Capture the cell that displays the provided text and extract its (x, y) central coordinate. 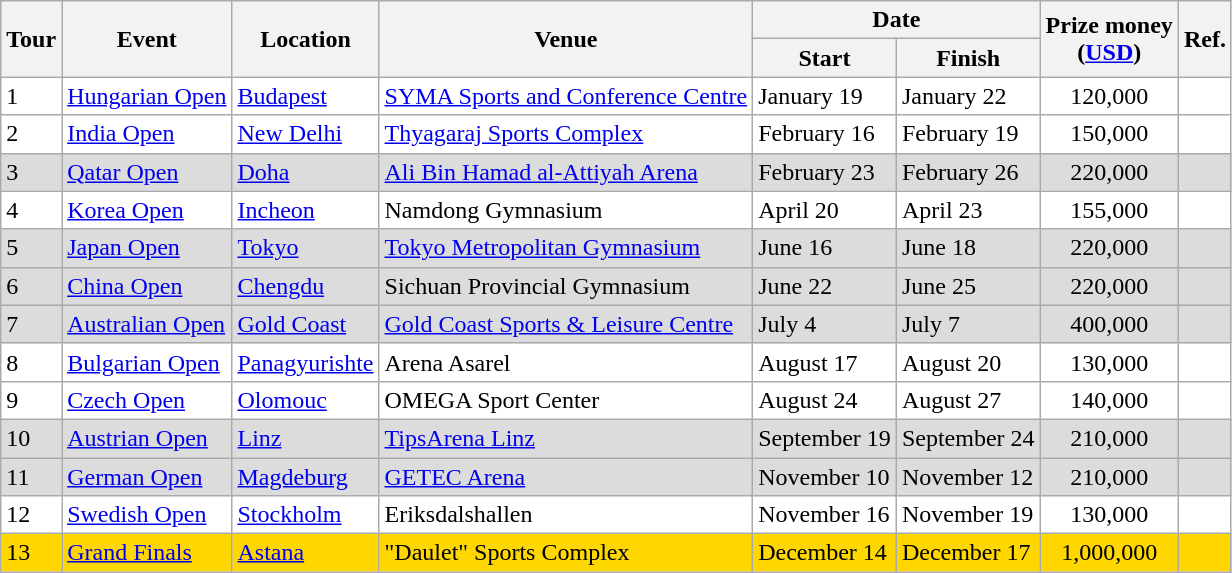
Hungarian Open (147, 96)
September 19 (825, 438)
August 17 (825, 362)
November 12 (968, 477)
Magdeburg (306, 477)
6 (32, 286)
Doha (306, 172)
155,000 (1109, 210)
July 7 (968, 324)
"Daulet" Sports Complex (566, 553)
7 (32, 324)
5 (32, 248)
Tokyo Metropolitan Gymnasium (566, 248)
13 (32, 553)
Start (825, 58)
June 22 (825, 286)
February 23 (825, 172)
June 16 (825, 248)
9 (32, 400)
April 20 (825, 210)
Date (896, 20)
Arena Asarel (566, 362)
June 25 (968, 286)
150,000 (1109, 134)
August 27 (968, 400)
GETEC Arena (566, 477)
10 (32, 438)
SYMA Sports and Conference Centre (566, 96)
Czech Open (147, 400)
Eriksdalshallen (566, 515)
July 4 (825, 324)
1,000,000 (1109, 553)
Budapest (306, 96)
New Delhi (306, 134)
Australian Open (147, 324)
OMEGA Sport Center (566, 400)
Grand Finals (147, 553)
December 14 (825, 553)
Prize money (USD) (1109, 39)
China Open (147, 286)
February 26 (968, 172)
April 23 (968, 210)
11 (32, 477)
January 19 (825, 96)
12 (32, 515)
February 16 (825, 134)
June 18 (968, 248)
August 24 (825, 400)
8 (32, 362)
Sichuan Provincial Gymnasium (566, 286)
1 (32, 96)
Panagyurishte (306, 362)
November 19 (968, 515)
2 (32, 134)
Bulgarian Open (147, 362)
November 16 (825, 515)
Qatar Open (147, 172)
TipsArena Linz (566, 438)
Ref. (1204, 39)
Incheon (306, 210)
4 (32, 210)
Location (306, 39)
Linz (306, 438)
Chengdu (306, 286)
3 (32, 172)
Namdong Gymnasium (566, 210)
Gold Coast Sports & Leisure Centre (566, 324)
Stockholm (306, 515)
140,000 (1109, 400)
August 20 (968, 362)
December 17 (968, 553)
Tour (32, 39)
Swedish Open (147, 515)
Astana (306, 553)
Korea Open (147, 210)
Japan Open (147, 248)
Austrian Open (147, 438)
Tokyo (306, 248)
Event (147, 39)
November 10 (825, 477)
Gold Coast (306, 324)
Ali Bin Hamad al-Attiyah Arena (566, 172)
Thyagaraj Sports Complex (566, 134)
German Open (147, 477)
120,000 (1109, 96)
February 19 (968, 134)
Olomouc (306, 400)
January 22 (968, 96)
400,000 (1109, 324)
Finish (968, 58)
India Open (147, 134)
September 24 (968, 438)
Venue (566, 39)
